Detect which cell encompasses the target text, then output its [X, Y] center coordinate. 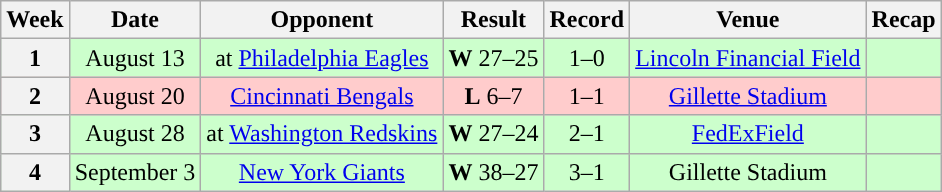
August 20 [135, 96]
Week [35, 20]
at Philadelphia Eagles [322, 58]
1 [35, 58]
2–1 [587, 134]
Record [587, 20]
L 6–7 [494, 96]
Recap [904, 20]
Lincoln Financial Field [748, 58]
3 [35, 134]
Date [135, 20]
2 [35, 96]
New York Giants [322, 172]
3–1 [587, 172]
FedExField [748, 134]
Venue [748, 20]
Result [494, 20]
Cincinnati Bengals [322, 96]
W 38–27 [494, 172]
September 3 [135, 172]
at Washington Redskins [322, 134]
Opponent [322, 20]
August 28 [135, 134]
4 [35, 172]
1–1 [587, 96]
W 27–25 [494, 58]
August 13 [135, 58]
W 27–24 [494, 134]
1–0 [587, 58]
